Scan for the cell matching the given text and deliver its (x, y) coordinate at center. 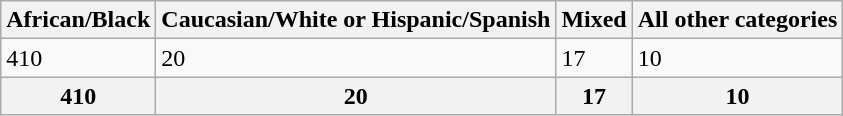
African/Black (78, 20)
Caucasian/White or Hispanic/Spanish (356, 20)
All other categories (738, 20)
Mixed (594, 20)
